Pinpoint the cell where the given text exists, returning its (x, y) midpoint coordinate. 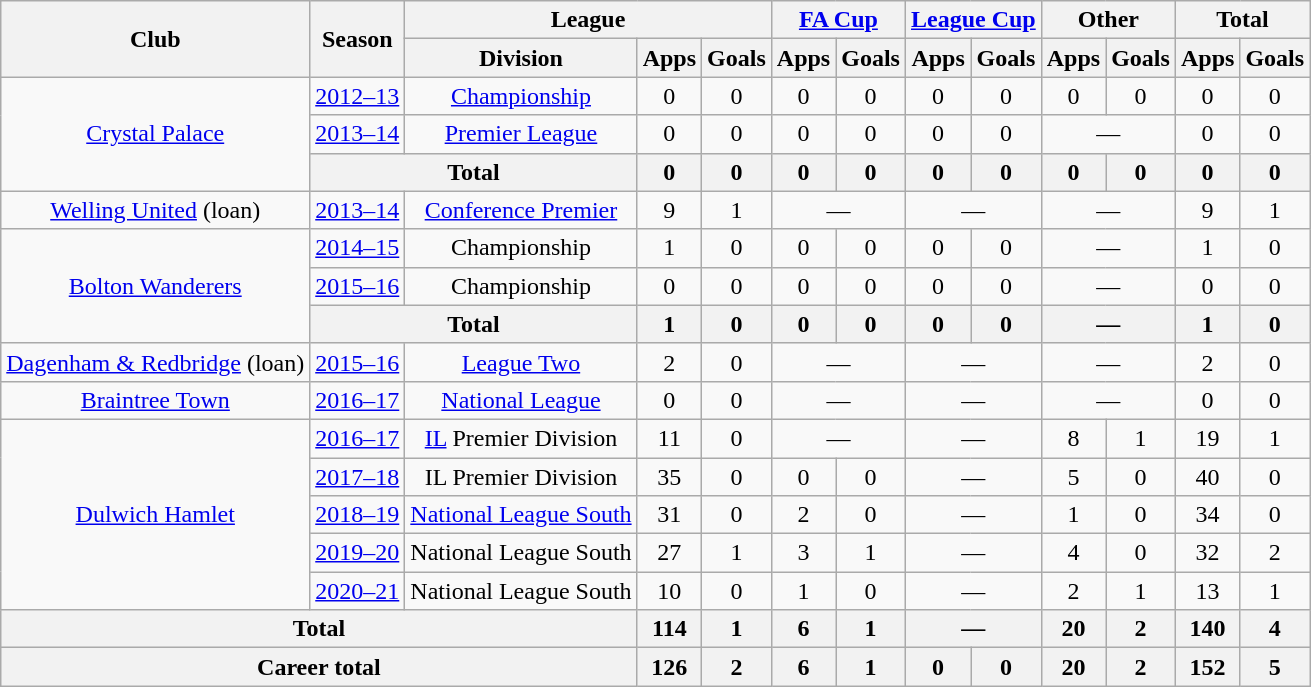
League Cup (973, 20)
League (588, 20)
Division (521, 58)
Dagenham & Redbridge (loan) (156, 362)
3 (803, 553)
8 (1073, 438)
Bolton Wanderers (156, 286)
2018–19 (358, 515)
19 (1207, 438)
40 (1207, 477)
35 (669, 477)
126 (669, 667)
National League (521, 400)
Crystal Palace (156, 134)
2012–13 (358, 96)
Season (358, 39)
2017–18 (358, 477)
32 (1207, 553)
FA Cup (838, 20)
27 (669, 553)
Other (1108, 20)
Welling United (loan) (156, 210)
Career total (319, 667)
140 (1207, 629)
2019–20 (358, 553)
13 (1207, 591)
League Two (521, 362)
114 (669, 629)
31 (669, 515)
Premier League (521, 134)
11 (669, 438)
Dulwich Hamlet (156, 514)
2014–15 (358, 248)
Club (156, 39)
10 (669, 591)
152 (1207, 667)
2020–21 (358, 591)
Braintree Town (156, 400)
34 (1207, 515)
Conference Premier (521, 210)
